Pinpoint the cell where the given text exists, returning its [x, y] midpoint coordinate. 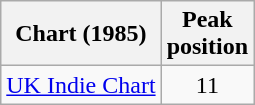
Chart (1985) [81, 34]
UK Indie Chart [81, 85]
Peakposition [207, 34]
11 [207, 85]
